Scan for the cell matching the given text and deliver its (X, Y) coordinate at center. 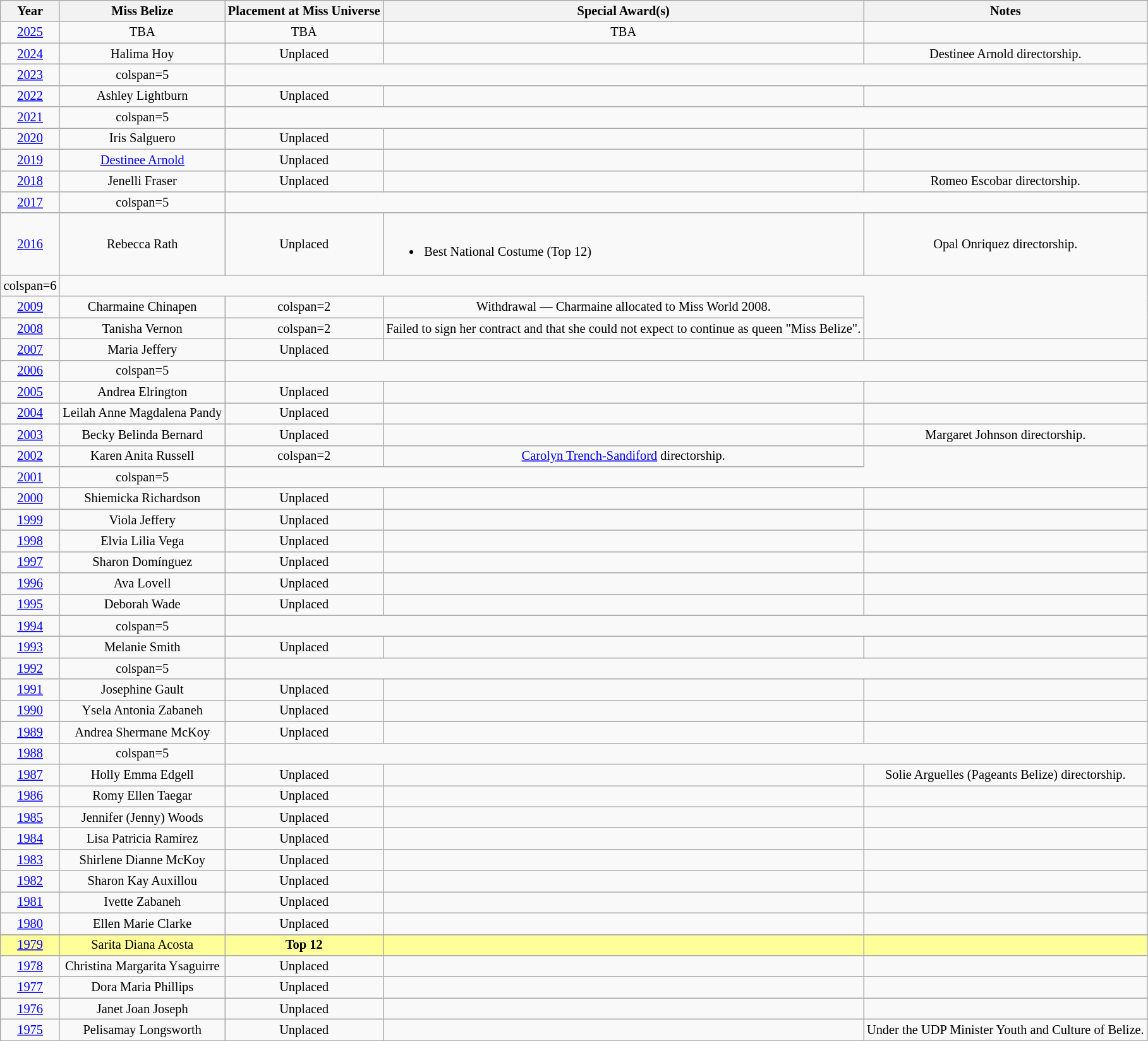
Melanie Smith (142, 647)
Viola Jeffery (142, 520)
Margaret Johnson directorship. (1005, 435)
Pelisamay Longsworth (142, 1030)
colspan=6 (30, 286)
1986 (30, 796)
2006 (30, 371)
1983 (30, 860)
2021 (30, 117)
1982 (30, 881)
Carolyn Trench-Sandiford directorship. (623, 456)
Ashley Lightburn (142, 96)
1985 (30, 817)
Withdrawal — Charmaine allocated to Miss World 2008. (623, 307)
Lisa Patricia Ramírez (142, 838)
1978 (30, 966)
2025 (30, 32)
Miss Belize (142, 11)
1990 (30, 711)
Iris Salguero (142, 138)
Jennifer (Jenny) Woods (142, 817)
Sharon Kay Auxillou (142, 881)
Elvia Lilia Vega (142, 541)
Special Award(s) (623, 11)
Andrea Elrington (142, 392)
2002 (30, 456)
2009 (30, 307)
Ava Lovell (142, 584)
Shiemicka Richardson (142, 498)
Holly Emma Edgell (142, 774)
1989 (30, 732)
Maria Jeffery (142, 349)
Best National Costume (Top 12) (623, 244)
1984 (30, 838)
1992 (30, 668)
2007 (30, 349)
Under the UDP Minister Youth and Culture of Belize. (1005, 1030)
1977 (30, 987)
1996 (30, 584)
2022 (30, 96)
Failed to sign her contract and that she could not expect to continue as queen "Miss Belize". (623, 328)
2003 (30, 435)
Ellen Marie Clarke (142, 924)
2004 (30, 413)
1988 (30, 754)
1976 (30, 1009)
2000 (30, 498)
Ivette Zabaneh (142, 902)
1997 (30, 562)
Andrea Shermane McKoy (142, 732)
Josephine Gault (142, 690)
Sharon Domínguez (142, 562)
Destinee Arnold directorship. (1005, 54)
Shirlene Dianne McKoy (142, 860)
Dora Maria Phillips (142, 987)
Jenelli Fraser (142, 181)
Solie Arguelles (Pageants Belize) directorship. (1005, 774)
1987 (30, 774)
Deborah Wade (142, 605)
1998 (30, 541)
2001 (30, 477)
Destinee Arnold (142, 160)
Karen Anita Russell (142, 456)
1975 (30, 1030)
2016 (30, 244)
2019 (30, 160)
Janet Joan Joseph (142, 1009)
Ysela Antonia Zabaneh (142, 711)
2020 (30, 138)
2023 (30, 75)
1999 (30, 520)
2018 (30, 181)
Becky Belinda Bernard (142, 435)
Rebecca Rath (142, 244)
Opal Onriquez directorship. (1005, 244)
2008 (30, 328)
Leilah Anne Magdalena Pandy (142, 413)
1980 (30, 924)
1981 (30, 902)
Notes (1005, 11)
Year (30, 11)
1991 (30, 690)
1979 (30, 945)
Romeo Escobar directorship. (1005, 181)
2017 (30, 202)
Christina Margarita Ysaguirre (142, 966)
Charmaine Chinapen (142, 307)
Sarita Diana Acosta (142, 945)
2024 (30, 54)
Romy Ellen Taegar (142, 796)
Halima Hoy (142, 54)
1994 (30, 626)
Placement at Miss Universe (304, 11)
1995 (30, 605)
1993 (30, 647)
Tanisha Vernon (142, 328)
Top 12 (304, 945)
2005 (30, 392)
